Extract the (x, y) coordinate from the center of the cell holding the provided text.  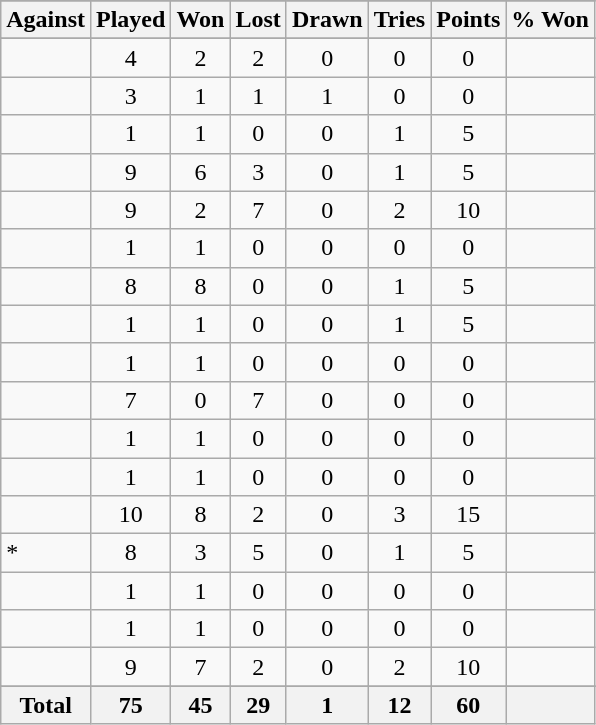
Total (46, 705)
Lost (258, 20)
75 (130, 705)
* (46, 553)
60 (468, 705)
Won (200, 20)
4 (130, 58)
Against (46, 20)
Drawn (327, 20)
% Won (550, 20)
45 (200, 705)
15 (468, 515)
6 (200, 172)
Points (468, 20)
Tries (400, 20)
12 (400, 705)
Played (130, 20)
29 (258, 705)
